Return the [X, Y] coordinate for the center point of the cell that contains the specified text.  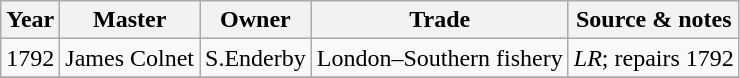
London–Southern fishery [440, 58]
Owner [256, 20]
Master [130, 20]
1792 [30, 58]
Trade [440, 20]
Source & notes [654, 20]
LR; repairs 1792 [654, 58]
James Colnet [130, 58]
Year [30, 20]
S.Enderby [256, 58]
